Return (x, y) of the center of cell containing provided text 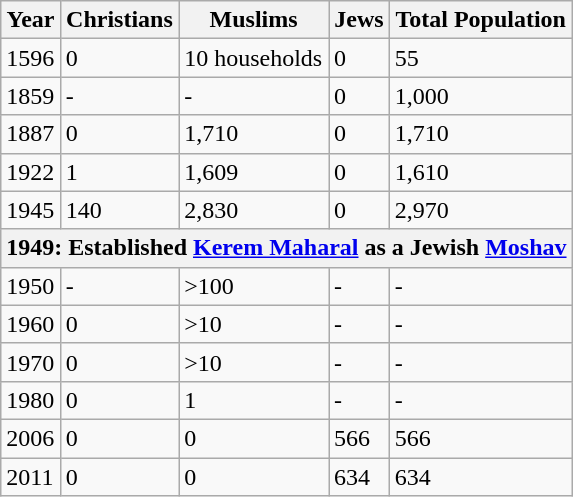
2006 (30, 438)
2,970 (480, 210)
1,609 (254, 172)
1887 (30, 134)
1,000 (480, 96)
2011 (30, 477)
1950 (30, 286)
140 (119, 210)
1970 (30, 362)
1960 (30, 324)
Christians (119, 20)
55 (480, 58)
1859 (30, 96)
1980 (30, 400)
1945 (30, 210)
Year (30, 20)
1596 (30, 58)
>100 (254, 286)
1,610 (480, 172)
Muslims (254, 20)
2,830 (254, 210)
1922 (30, 172)
1949: Established Kerem Maharal as a Jewish Moshav (286, 248)
10 households (254, 58)
Jews (360, 20)
Total Population (480, 20)
